Identify which cell holds the provided text, then report its [X, Y] central coordinate. 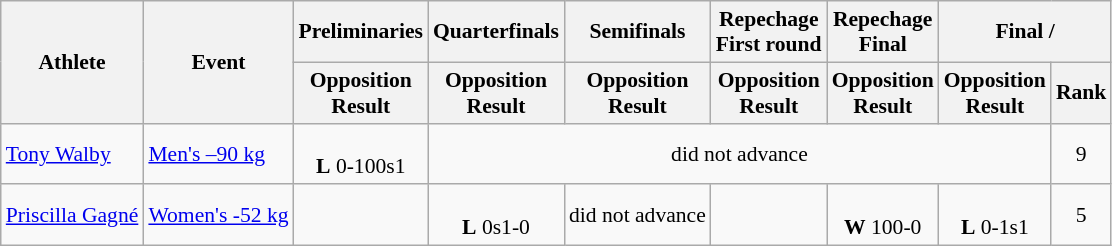
Quarterfinals [496, 32]
9 [1082, 154]
Final / [1026, 32]
L 0-100s1 [361, 154]
Tony Walby [72, 154]
Priscilla Gagné [72, 216]
Men's –90 kg [218, 154]
Preliminaries [361, 32]
Semifinals [638, 32]
RepechageFinal [883, 32]
5 [1082, 216]
L 0-1s1 [995, 216]
W 100-0 [883, 216]
Rank [1082, 92]
RepechageFirst round [769, 32]
Event [218, 62]
L 0s1-0 [496, 216]
Athlete [72, 62]
Women's -52 kg [218, 216]
